Identify which cell holds the provided text, then report its (X, Y) central coordinate. 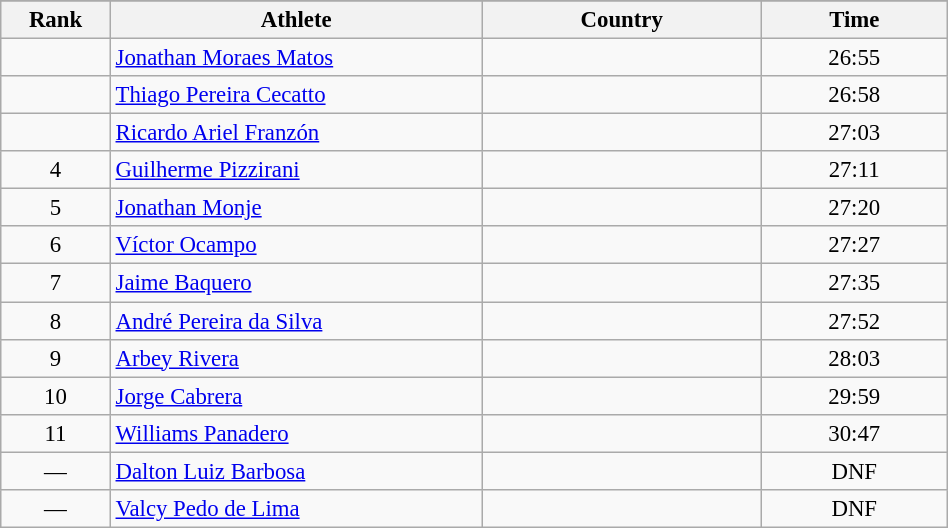
10 (56, 396)
11 (56, 433)
29:59 (854, 396)
6 (56, 245)
27:03 (854, 133)
Valcy Pedo de Lima (296, 509)
Dalton Luiz Barbosa (296, 471)
Ricardo Ariel Franzón (296, 133)
5 (56, 208)
27:20 (854, 208)
André Pereira da Silva (296, 321)
Jonathan Monje (296, 208)
Arbey Rivera (296, 358)
Country (622, 20)
7 (56, 283)
Jorge Cabrera (296, 396)
Rank (56, 20)
27:52 (854, 321)
26:55 (854, 58)
30:47 (854, 433)
Jonathan Moraes Matos (296, 58)
Jaime Baquero (296, 283)
9 (56, 358)
28:03 (854, 358)
4 (56, 170)
Athlete (296, 20)
27:35 (854, 283)
27:27 (854, 245)
Guilherme Pizzirani (296, 170)
Williams Panadero (296, 433)
26:58 (854, 95)
Thiago Pereira Cecatto (296, 95)
27:11 (854, 170)
Time (854, 20)
Víctor Ocampo (296, 245)
8 (56, 321)
